Output the (x, y) coordinate of the center of the cell containing the given text.  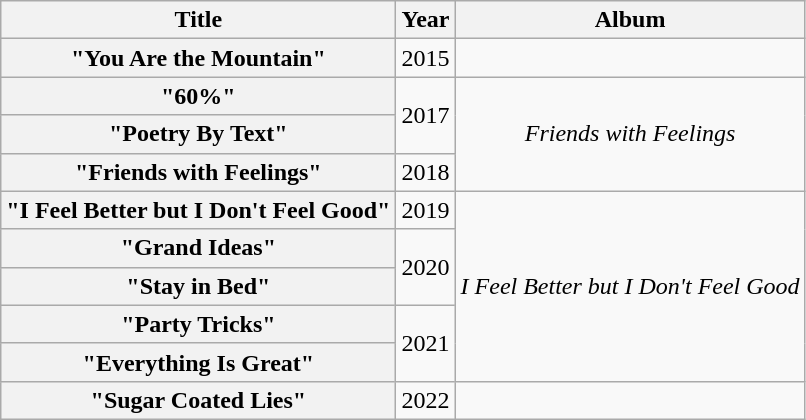
"60%" (198, 96)
2021 (426, 343)
2015 (426, 58)
"Grand Ideas" (198, 248)
Friends with Feelings (630, 134)
"Party Tricks" (198, 324)
Title (198, 20)
2020 (426, 267)
Album (630, 20)
2017 (426, 115)
2019 (426, 210)
"Stay in Bed" (198, 286)
"I Feel Better but I Don't Feel Good" (198, 210)
Year (426, 20)
"Friends with Feelings" (198, 172)
"Sugar Coated Lies" (198, 400)
2018 (426, 172)
"You Are the Mountain" (198, 58)
2022 (426, 400)
"Poetry By Text" (198, 134)
I Feel Better but I Don't Feel Good (630, 286)
"Everything Is Great" (198, 362)
